For the text-containing cell, return its midpoint in (x, y) coordinate format. 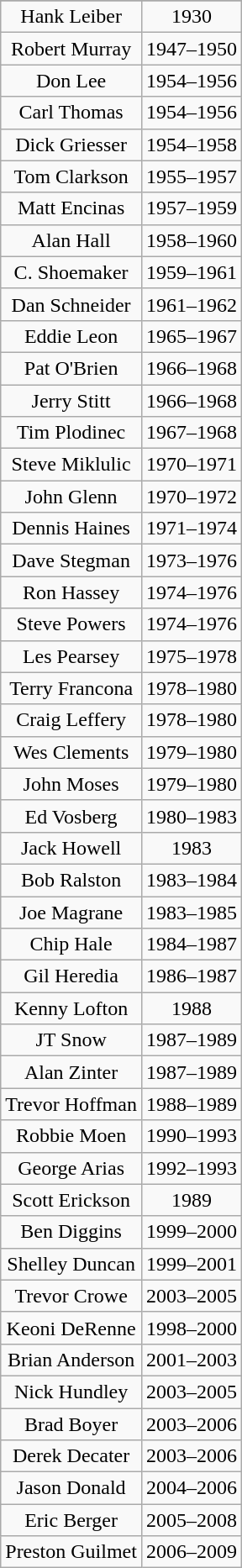
George Arias (71, 1168)
Robert Murray (71, 49)
1990–1993 (192, 1136)
Les Pearsey (71, 656)
1986–1987 (192, 976)
1967–1968 (192, 433)
1992–1993 (192, 1168)
Brad Boyer (71, 1424)
2001–2003 (192, 1360)
Derek Decater (71, 1456)
1947–1950 (192, 49)
1930 (192, 17)
1983 (192, 848)
1959–1961 (192, 272)
2006–2009 (192, 1552)
JT Snow (71, 1040)
Ed Vosberg (71, 816)
Gil Heredia (71, 976)
1971–1974 (192, 529)
Kenny Lofton (71, 1008)
Scott Erickson (71, 1200)
1980–1983 (192, 816)
Wes Clements (71, 752)
1983–1984 (192, 880)
Matt Encinas (71, 208)
Preston Guilmet (71, 1552)
1958–1960 (192, 240)
Bob Ralston (71, 880)
Pat O'Brien (71, 368)
1998–2000 (192, 1328)
Dave Stegman (71, 560)
Jerry Stitt (71, 401)
Dennis Haines (71, 529)
Chip Hale (71, 944)
1970–1971 (192, 465)
1965–1967 (192, 336)
John Glenn (71, 497)
Tom Clarkson (71, 176)
Alan Zinter (71, 1072)
1970–1972 (192, 497)
Craig Leffery (71, 720)
1975–1978 (192, 656)
1984–1987 (192, 944)
Trevor Hoffman (71, 1104)
2005–2008 (192, 1520)
Brian Anderson (71, 1360)
Carl Thomas (71, 113)
1957–1959 (192, 208)
Tim Plodinec (71, 433)
Jack Howell (71, 848)
2004–2006 (192, 1488)
Don Lee (71, 81)
1954–1958 (192, 145)
1989 (192, 1200)
1955–1957 (192, 176)
1999–2000 (192, 1232)
1983–1985 (192, 912)
1961–1962 (192, 304)
Steve Powers (71, 624)
Eddie Leon (71, 336)
1988 (192, 1008)
Terry Francona (71, 688)
C. Shoemaker (71, 272)
Hank Leiber (71, 17)
Dan Schneider (71, 304)
Joe Magrane (71, 912)
Shelley Duncan (71, 1264)
Steve Miklulic (71, 465)
Ben Diggins (71, 1232)
1988–1989 (192, 1104)
1999–2001 (192, 1264)
Nick Hundley (71, 1392)
Alan Hall (71, 240)
1973–1976 (192, 560)
Dick Griesser (71, 145)
Keoni DeRenne (71, 1328)
John Moses (71, 784)
Trevor Crowe (71, 1296)
Ron Hassey (71, 592)
Eric Berger (71, 1520)
Jason Donald (71, 1488)
Robbie Moen (71, 1136)
